For the text-containing cell, return its midpoint in [X, Y] coordinate format. 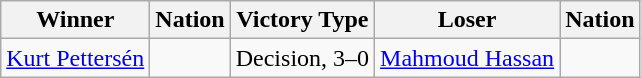
Kurt Pettersén [76, 58]
Victory Type [302, 20]
Decision, 3–0 [302, 58]
Winner [76, 20]
Loser [468, 20]
Mahmoud Hassan [468, 58]
